Locate the cell with the specified text and output its [X, Y] center coordinate. 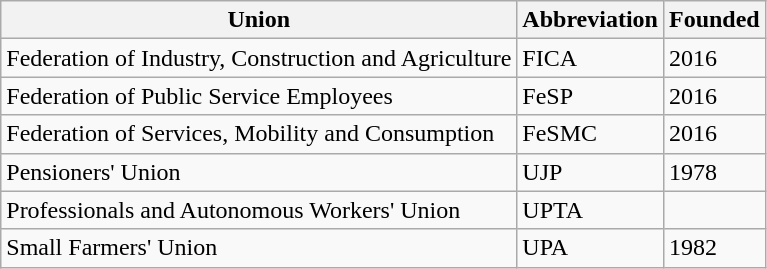
Abbreviation [590, 20]
FeSP [590, 96]
Founded [714, 20]
Federation of Industry, Construction and Agriculture [259, 58]
Professionals and Autonomous Workers' Union [259, 210]
FeSMC [590, 134]
Union [259, 20]
Pensioners' Union [259, 172]
FICA [590, 58]
UPA [590, 248]
Federation of Services, Mobility and Consumption [259, 134]
Small Farmers' Union [259, 248]
Federation of Public Service Employees [259, 96]
1982 [714, 248]
UPTA [590, 210]
UJP [590, 172]
1978 [714, 172]
